Pinpoint the cell where the given text exists, returning its (X, Y) midpoint coordinate. 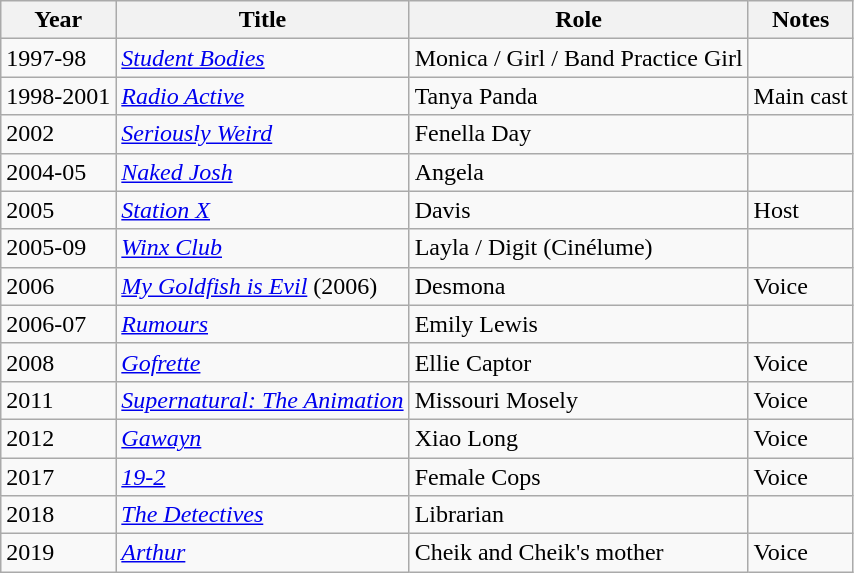
Emily Lewis (578, 324)
Winx Club (262, 248)
Ellie Captor (578, 362)
1998-2001 (58, 96)
Xiao Long (578, 438)
Missouri Mosely (578, 400)
2019 (58, 553)
Davis (578, 210)
Seriously Weird (262, 134)
The Detectives (262, 515)
Student Bodies (262, 58)
Host (800, 210)
Station X (262, 210)
19-2 (262, 477)
2011 (58, 400)
Gawayn (262, 438)
1997-98 (58, 58)
2017 (58, 477)
Naked Josh (262, 172)
Monica / Girl / Band Practice Girl (578, 58)
My Goldfish is Evil (2006) (262, 286)
2008 (58, 362)
2006 (58, 286)
Arthur (262, 553)
2004-05 (58, 172)
Tanya Panda (578, 96)
Year (58, 20)
Notes (800, 20)
Desmona (578, 286)
Main cast (800, 96)
Layla / Digit (Cinélume) (578, 248)
Rumours (262, 324)
Gofrette (262, 362)
2012 (58, 438)
Librarian (578, 515)
Title (262, 20)
Radio Active (262, 96)
2005 (58, 210)
2002 (58, 134)
2006-07 (58, 324)
Cheik and Cheik's mother (578, 553)
2018 (58, 515)
Fenella Day (578, 134)
Angela (578, 172)
Supernatural: The Animation (262, 400)
Role (578, 20)
2005-09 (58, 248)
Female Cops (578, 477)
